Return [x, y] of the center of cell containing provided text 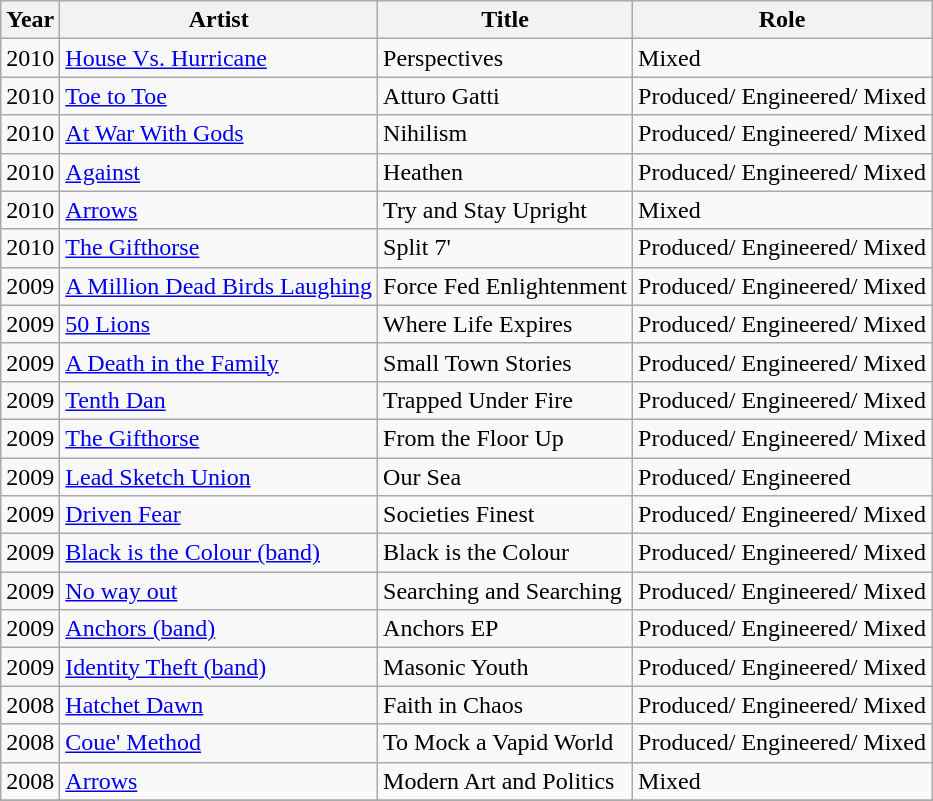
Our Sea [506, 477]
Against [219, 172]
Searching and Searching [506, 591]
Black is the Colour [506, 553]
50 Lions [219, 324]
Modern Art and Politics [506, 781]
At War With Gods [219, 134]
Toe to Toe [219, 96]
Role [782, 20]
Year [30, 20]
Nihilism [506, 134]
Perspectives [506, 58]
To Mock a Vapid World [506, 743]
Trapped Under Fire [506, 400]
A Death in the Family [219, 362]
Anchors (band) [219, 629]
Faith in Chaos [506, 705]
No way out [219, 591]
Produced/ Engineered [782, 477]
House Vs. Hurricane [219, 58]
Artist [219, 20]
Tenth Dan [219, 400]
Black is the Colour (band) [219, 553]
A Million Dead Birds Laughing [219, 286]
Small Town Stories [506, 362]
Societies Finest [506, 515]
Coue' Method [219, 743]
Anchors EP [506, 629]
Force Fed Enlightenment [506, 286]
Identity Theft (band) [219, 667]
Title [506, 20]
Atturo Gatti [506, 96]
Where Life Expires [506, 324]
Try and Stay Upright [506, 210]
From the Floor Up [506, 438]
Split 7' [506, 248]
Hatchet Dawn [219, 705]
Driven Fear [219, 515]
Heathen [506, 172]
Lead Sketch Union [219, 477]
Masonic Youth [506, 667]
